Detect which cell encompasses the target text, then output its (x, y) center coordinate. 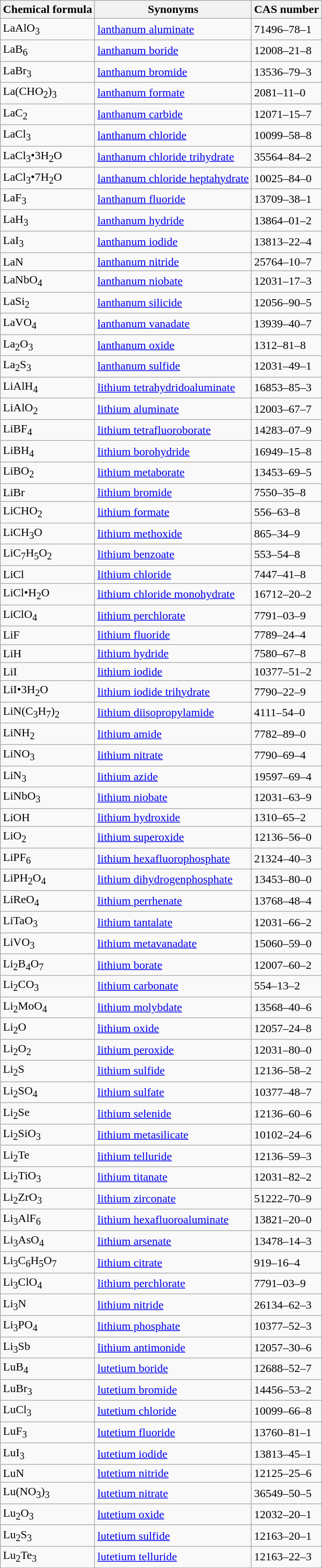
13813–45–1 (287, 1453)
14456–53–2 (287, 1390)
lanthanum chloride heptahydrate (173, 178)
lutetium sulfide (173, 1535)
LaAlO3 (48, 29)
lutetium chloride (173, 1411)
Li2B4O7 (48, 964)
Li2Se (48, 1114)
lithium formate (173, 512)
36549–50–5 (287, 1493)
lithium iodide (173, 672)
LiI (48, 672)
lanthanum iodide (173, 242)
LuF3 (48, 1432)
LiBr (48, 492)
lanthanum vanadate (173, 324)
7580–67–8 (287, 653)
lithium zirconate (173, 1198)
10025–84–0 (287, 178)
16949–15–8 (287, 451)
71496–78–1 (287, 29)
26134–62–3 (287, 1305)
LiCHO2 (48, 512)
lanthanum oxide (173, 345)
LiBF4 (48, 430)
13453–80–0 (287, 880)
13813–22–4 (287, 242)
lithium bromide (173, 492)
LiClO4 (48, 616)
lanthanum chloride trihydrate (173, 157)
12688–52–7 (287, 1369)
LaNbO4 (48, 281)
lithium carbonate (173, 986)
4111–54–0 (287, 712)
lithium superoxide (173, 837)
12057–24–8 (287, 1028)
556–63–8 (287, 512)
lithium peroxide (173, 1050)
12031–49–1 (287, 366)
lanthanum silicide (173, 302)
lithium hydride (173, 653)
Li2O (48, 1028)
Li3N (48, 1305)
7790–69–4 (287, 755)
Lu(NO3)3 (48, 1493)
lithium titanate (173, 1177)
lanthanum niobate (173, 281)
16712–20–2 (287, 594)
10377–52–3 (287, 1326)
16853–85–3 (287, 387)
La2O3 (48, 345)
Synonyms (173, 10)
lithium tantalate (173, 922)
LiN(C3H7)2 (48, 712)
LaCl3•3H2O (48, 157)
lanthanum fluoride (173, 199)
lithium methoxide (173, 533)
lutetium oxide (173, 1514)
12163–20–1 (287, 1535)
Li3PO4 (48, 1326)
12008–21–8 (287, 50)
Li2ZrO3 (48, 1198)
lithium citrate (173, 1262)
lithium diisopropylamide (173, 712)
LaCl3•7H2O (48, 178)
lithium azide (173, 777)
lutetium boride (173, 1369)
LiReO4 (48, 901)
2081–11–0 (287, 93)
Li3C6H5O7 (48, 1262)
lithium borate (173, 964)
LiCH3O (48, 533)
Lu2O3 (48, 1514)
1310–65–2 (287, 817)
10099–58–8 (287, 136)
12136–58–2 (287, 1071)
LiVO3 (48, 943)
13453–69–5 (287, 473)
LiH (48, 653)
865–34–9 (287, 533)
lithium sulfide (173, 1071)
13821–20–0 (287, 1220)
Li2CO3 (48, 986)
lithium telluride (173, 1156)
Li2SiO3 (48, 1135)
7447–41–8 (287, 574)
LuCl3 (48, 1411)
lutetium iodide (173, 1453)
LuBr3 (48, 1390)
Li3AsO4 (48, 1241)
lithium aluminate (173, 409)
LiC7H5O2 (48, 555)
Li2SO4 (48, 1092)
lithium selenide (173, 1114)
lithium niobate (173, 798)
LaN (48, 262)
LuN (48, 1474)
919–16–4 (287, 1262)
LiBO2 (48, 473)
12136–60–6 (287, 1114)
12136–56–0 (287, 837)
LiNO3 (48, 755)
lithium metaborate (173, 473)
Li2MoO4 (48, 1007)
13536–79–3 (287, 72)
LaF3 (48, 199)
25764–10–7 (287, 262)
lithium phosphate (173, 1326)
lutetium fluoride (173, 1432)
LiBH4 (48, 451)
lithium perrhenate (173, 901)
7789–24–4 (287, 635)
553–54–8 (287, 555)
lanthanum bromide (173, 72)
13709–38–1 (287, 199)
51222–70–9 (287, 1198)
12136–59–3 (287, 1156)
LaCl3 (48, 136)
7782–89–0 (287, 734)
12125–25–6 (287, 1474)
lanthanum formate (173, 93)
lanthanum boride (173, 50)
12031–66–2 (287, 922)
lithium amide (173, 734)
lithium metasilicate (173, 1135)
LiNH2 (48, 734)
Li2O2 (48, 1050)
7550–35–8 (287, 492)
Lu2S3 (48, 1535)
LiF (48, 635)
LuI3 (48, 1453)
lithium hydroxide (173, 817)
lutetium telluride (173, 1557)
19597–69–4 (287, 777)
15060–59–0 (287, 943)
12003–67–7 (287, 409)
LaI3 (48, 242)
lithium hexafluoroaluminate (173, 1220)
lithium benzoate (173, 555)
La2S3 (48, 366)
13568–40–6 (287, 1007)
lithium sulfate (173, 1092)
LaB6 (48, 50)
lithium hexafluorophosphate (173, 859)
35564–84–2 (287, 157)
LiNbO3 (48, 798)
lithium arsenate (173, 1241)
LiOH (48, 817)
lithium tetrahydridoaluminate (173, 387)
12032–20–1 (287, 1514)
13939–40–7 (287, 324)
Li2S (48, 1071)
13760–81–1 (287, 1432)
10099–66–8 (287, 1411)
lithium chloride (173, 574)
Li3ClO4 (48, 1283)
10377–48–7 (287, 1092)
12007–60–2 (287, 964)
LiAlO2 (48, 409)
lanthanum chloride (173, 136)
12056–90–5 (287, 302)
13864–01–2 (287, 221)
LaC2 (48, 114)
LiPH2O4 (48, 880)
LaH3 (48, 221)
LiCl (48, 574)
12163–22–3 (287, 1557)
lutetium nitrate (173, 1493)
lithium oxide (173, 1028)
Chemical formula (48, 10)
lanthanum nitride (173, 262)
lithium tetrafluoroborate (173, 430)
lanthanum aluminate (173, 29)
lanthanum hydride (173, 221)
LaSi2 (48, 302)
LiAlH4 (48, 387)
13768–48–4 (287, 901)
12031–63–9 (287, 798)
13478–14–3 (287, 1241)
La(CHO2)3 (48, 93)
Lu2Te3 (48, 1557)
12057–30–6 (287, 1347)
Li2Te (48, 1156)
10102–24–6 (287, 1135)
LuB4 (48, 1369)
LiTaO3 (48, 922)
12031–82–2 (287, 1177)
lithium nitrate (173, 755)
Li3Sb (48, 1347)
lithium fluoride (173, 635)
12071–15–7 (287, 114)
12031–17–3 (287, 281)
LaVO4 (48, 324)
554–13–2 (287, 986)
lanthanum sulfide (173, 366)
LiCl•H2O (48, 594)
Li2TiO3 (48, 1177)
21324–40–3 (287, 859)
LiI•3H2O (48, 691)
Li3AlF6 (48, 1220)
lithium iodide trihydrate (173, 691)
14283–07–9 (287, 430)
lithium chloride monohydrate (173, 594)
LaBr3 (48, 72)
lithium antimonide (173, 1347)
lanthanum carbide (173, 114)
lutetium nitride (173, 1474)
lutetium bromide (173, 1390)
10377–51–2 (287, 672)
LiO2 (48, 837)
CAS number (287, 10)
lithium borohydride (173, 451)
12031–80–0 (287, 1050)
7790–22–9 (287, 691)
lithium molybdate (173, 1007)
lithium dihydrogenphosphate (173, 880)
LiPF6 (48, 859)
LiN3 (48, 777)
lithium nitride (173, 1305)
1312–81–8 (287, 345)
lithium metavanadate (173, 943)
